Find where the given text appears and provide that cell's center as (X, Y) coordinate. 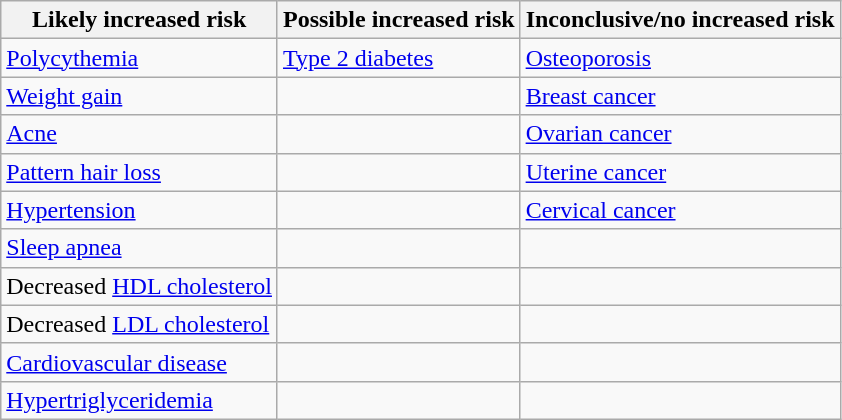
Acne (140, 134)
Polycythemia (140, 58)
Hypertension (140, 210)
Decreased LDL cholesterol (140, 324)
Likely increased risk (140, 20)
Hypertriglyceridemia (140, 400)
Cardiovascular disease (140, 362)
Uterine cancer (680, 172)
Cervical cancer (680, 210)
Inconclusive/no increased risk (680, 20)
Decreased HDL cholesterol (140, 286)
Weight gain (140, 96)
Sleep apnea (140, 248)
Osteoporosis (680, 58)
Ovarian cancer (680, 134)
Breast cancer (680, 96)
Possible increased risk (398, 20)
Type 2 diabetes (398, 58)
Pattern hair loss (140, 172)
